For the text-containing cell, return its midpoint in (x, y) coordinate format. 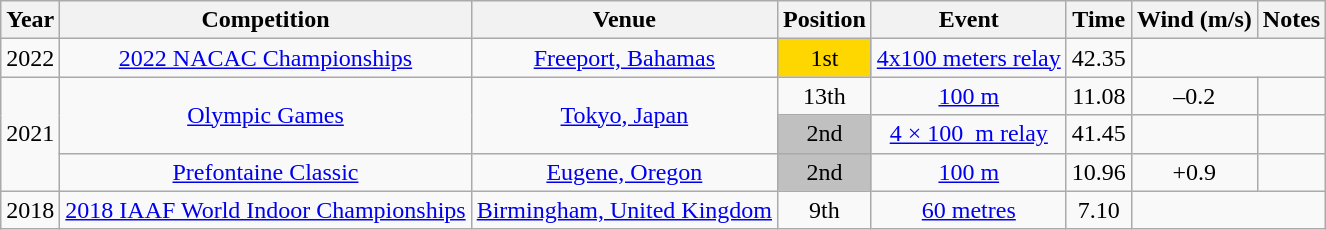
2022 NACAC Championships (266, 58)
2021 (30, 134)
Event (968, 20)
11.08 (1098, 96)
2022 (30, 58)
Venue (624, 20)
41.45 (1098, 134)
Eugene, Oregon (624, 172)
42.35 (1098, 58)
Freeport, Bahamas (624, 58)
9th (825, 210)
Olympic Games (266, 115)
4 × 100 m relay (968, 134)
–0.2 (1194, 96)
13th (825, 96)
2018 (30, 210)
Wind (m/s) (1194, 20)
Notes (1291, 20)
1st (825, 58)
60 metres (968, 210)
2018 IAAF World Indoor Championships (266, 210)
4x100 meters relay (968, 58)
7.10 (1098, 210)
Time (1098, 20)
Birmingham, United Kingdom (624, 210)
Position (825, 20)
10.96 (1098, 172)
Competition (266, 20)
Tokyo, Japan (624, 115)
Prefontaine Classic (266, 172)
+0.9 (1194, 172)
Year (30, 20)
